Detect which cell encompasses the target text, then output its (x, y) center coordinate. 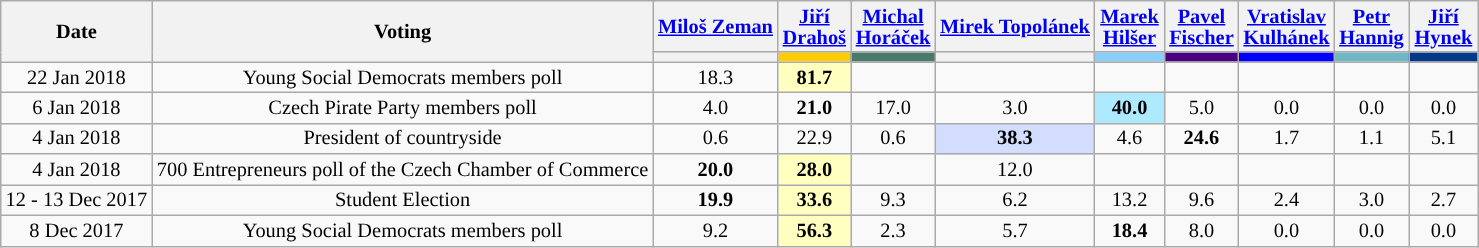
2.4 (1287, 200)
President of countryside (402, 138)
22.9 (814, 138)
Jiří Drahoš (814, 26)
38.3 (1014, 138)
12 - 13 Dec 2017 (76, 200)
Miloš Zeman (716, 26)
8 Dec 2017 (76, 230)
22 Jan 2018 (76, 78)
Date (76, 30)
Vratislav Kulhánek (1287, 26)
18.3 (716, 78)
5.7 (1014, 230)
6 Jan 2018 (76, 108)
2.7 (1444, 200)
40.0 (1130, 108)
2.3 (893, 230)
Pavel Fischer (1201, 26)
12.0 (1014, 170)
Michal Horáček (893, 26)
28.0 (814, 170)
5.0 (1201, 108)
18.4 (1130, 230)
Marek Hilšer (1130, 26)
21.0 (814, 108)
9.3 (893, 200)
17.0 (893, 108)
6.2 (1014, 200)
9.6 (1201, 200)
Student Election (402, 200)
Voting (402, 30)
1.7 (1287, 138)
33.6 (814, 200)
8.0 (1201, 230)
81.7 (814, 78)
1.1 (1371, 138)
56.3 (814, 230)
Czech Pirate Party members poll (402, 108)
Jiří Hynek (1444, 26)
Mirek Topolánek (1014, 26)
19.9 (716, 200)
20.0 (716, 170)
5.1 (1444, 138)
13.2 (1130, 200)
4.0 (716, 108)
Petr Hannig (1371, 26)
700 Entrepreneurs poll of the Czech Chamber of Commerce (402, 170)
4.6 (1130, 138)
9.2 (716, 230)
24.6 (1201, 138)
